Identify which cell holds the provided text, then report its [x, y] central coordinate. 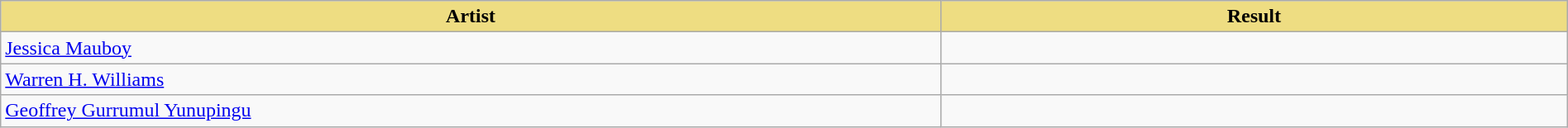
Geoffrey Gurrumul Yunupingu [471, 111]
Result [1254, 17]
Warren H. Williams [471, 79]
Artist [471, 17]
Jessica Mauboy [471, 48]
